For the text-containing cell, return its midpoint in [x, y] coordinate format. 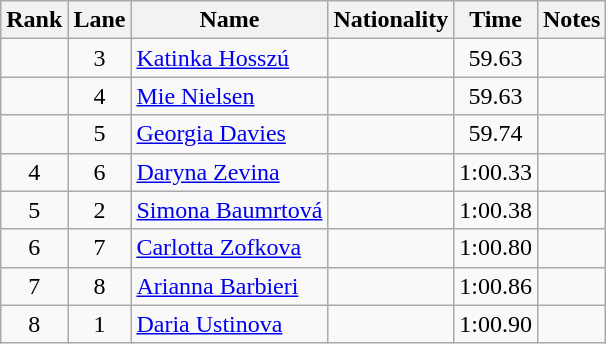
Lane [100, 20]
Katinka Hosszú [230, 58]
Georgia Davies [230, 134]
3 [100, 58]
Carlotta Zofkova [230, 248]
Mie Nielsen [230, 96]
1:00.38 [496, 210]
Time [496, 20]
Notes [571, 20]
Daria Ustinova [230, 324]
59.74 [496, 134]
Name [230, 20]
1:00.80 [496, 248]
1 [100, 324]
Rank [34, 20]
1:00.90 [496, 324]
2 [100, 210]
Simona Baumrtová [230, 210]
Arianna Barbieri [230, 286]
Nationality [391, 20]
Daryna Zevina [230, 172]
1:00.86 [496, 286]
1:00.33 [496, 172]
